Output the (X, Y) coordinate of the center of the cell containing the given text.  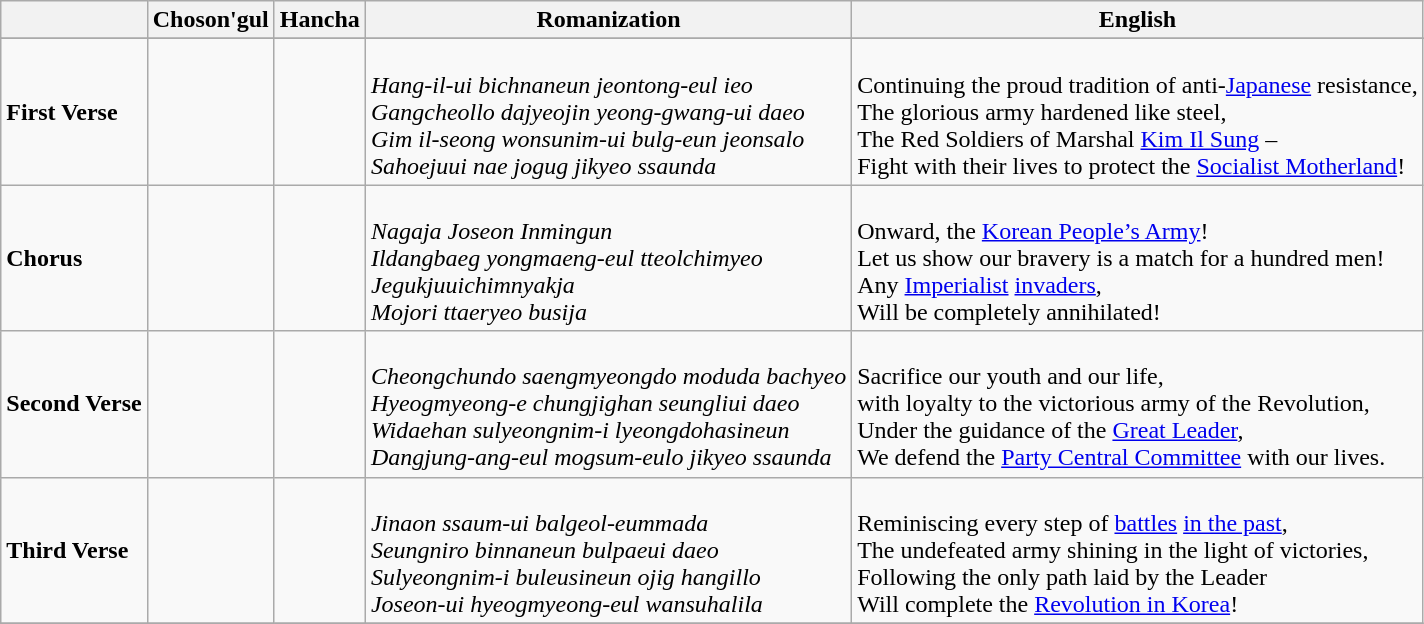
Nagaja Joseon Inmingun Ildangbaeg yongmaeng-eul tteolchimyeo Jegukjuuichimnyakja Mojori ttaeryeo busija (608, 258)
English (1138, 20)
First Verse (74, 112)
Third Verse (74, 550)
Romanization (608, 20)
Hancha (320, 20)
Second Verse (74, 404)
Choson'gul (210, 20)
Chorus (74, 258)
Onward, the Korean People’s Army! Let us show our bravery is a match for a hundred men! Any Imperialist invaders, Will be completely annihilated! (1138, 258)
Jinaon ssaum-ui balgeol-eummada Seungniro binnaneun bulpaeui daeo Sulyeongnim-i buleusineun ojig hangillo Joseon-ui hyeogmyeong-eul wansuhalila (608, 550)
